Search for the cell housing the specified text and yield its [X, Y] center coordinate. 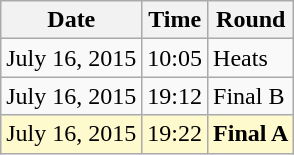
Heats [251, 58]
Final B [251, 96]
Final A [251, 134]
Date [72, 20]
19:12 [175, 96]
19:22 [175, 134]
Time [175, 20]
10:05 [175, 58]
Round [251, 20]
